Pinpoint the cell where the given text exists, returning its (x, y) midpoint coordinate. 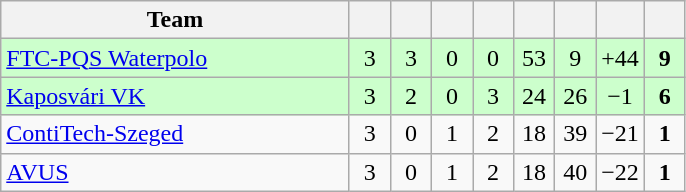
6 (664, 96)
−21 (620, 134)
Kaposvári VK (176, 96)
FTC-PQS Waterpolo (176, 58)
39 (576, 134)
26 (576, 96)
AVUS (176, 172)
−22 (620, 172)
ContiTech-Szeged (176, 134)
−1 (620, 96)
24 (534, 96)
53 (534, 58)
Team (176, 20)
+44 (620, 58)
40 (576, 172)
